Locate the cell with the specified text and output its [X, Y] center coordinate. 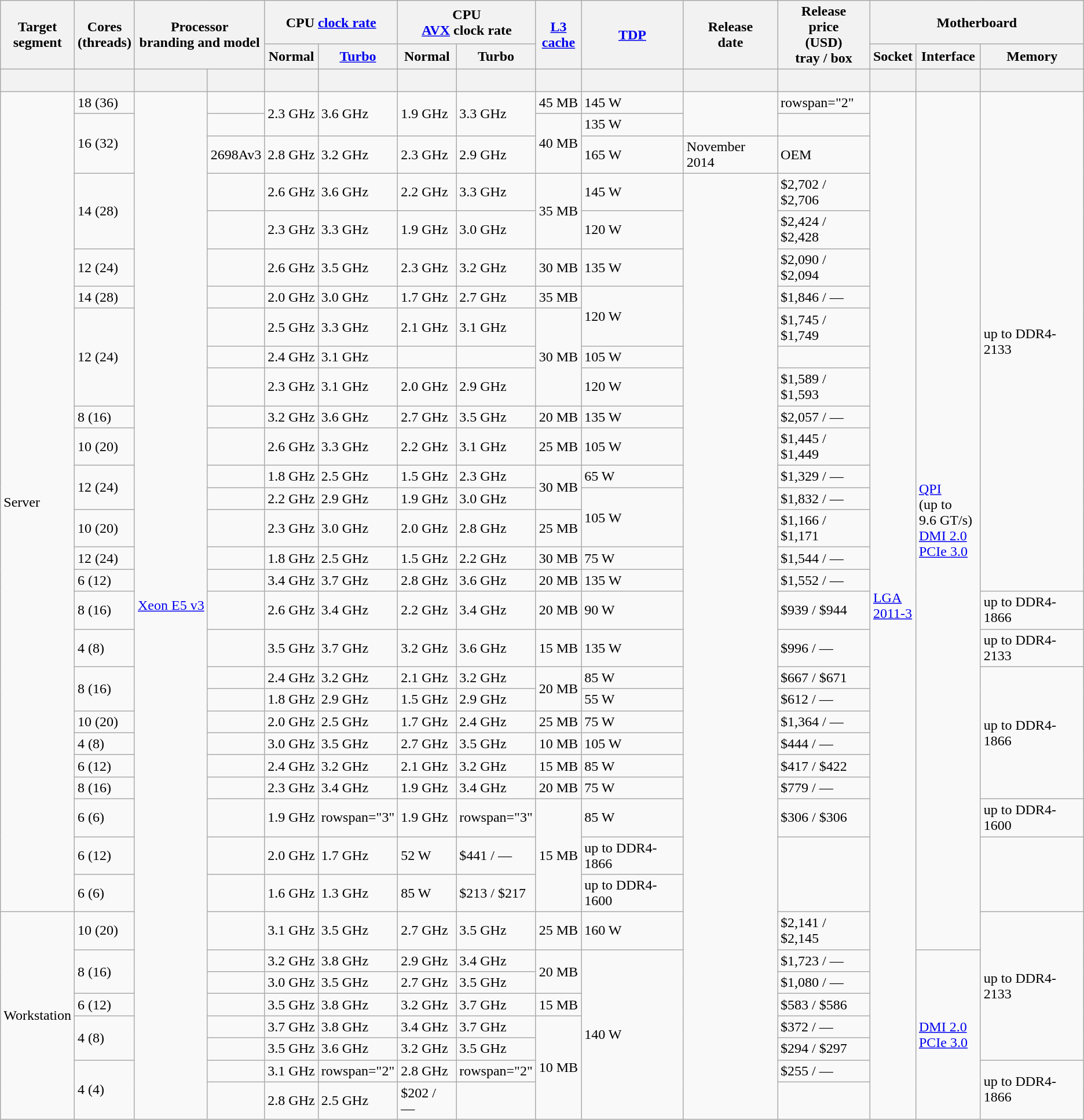
2698Av3 [236, 154]
OEM [824, 154]
65 W [632, 477]
1.3 GHz [358, 893]
$1,329 / — [824, 477]
Targetsegment [38, 35]
$939 / $944 [824, 610]
Server [38, 502]
Socket [893, 57]
Cores(threads) [105, 35]
40 MB [558, 144]
L3cache [558, 35]
$612 / — [824, 700]
$2,141 / $2,145 [824, 931]
$779 / — [824, 788]
QPI (up to9.6 GT/s)DMI 2.0PCIe 3.0 [948, 521]
4 (4) [105, 1090]
$1,589 / $1,593 [824, 387]
$417 / $422 [824, 766]
140 W [632, 1034]
$255 / — [824, 1071]
Motherboard [976, 22]
$2,090 / $2,094 [824, 268]
$1,723 / — [824, 961]
160 W [632, 931]
$372 / — [824, 1027]
$583 / $586 [824, 1005]
55 W [632, 700]
$667 / $671 [824, 678]
Interface [948, 57]
Processorbranding and model [199, 35]
Releaseprice(USD)tray / box [824, 35]
90 W [632, 610]
$1,166 / $1,171 [824, 528]
$1,445 / $1,449 [824, 447]
Xeon E5 v3 [171, 606]
CPU clock rate [331, 22]
$996 / — [824, 647]
45 MB [558, 103]
Memory [1032, 57]
$294 / $297 [824, 1049]
$1,832 / — [824, 499]
LGA2011-3 [893, 606]
Workstation [38, 1016]
$213 / $217 [496, 893]
1.6 GHz [291, 893]
November 2014 [730, 154]
16 (32) [105, 144]
18 (36) [105, 103]
$1,544 / — [824, 558]
DMI 2.0PCIe 3.0 [948, 1034]
$2,424 / $2,428 [824, 229]
$1,364 / — [824, 722]
$2,702 / $2,706 [824, 192]
$1,552 / — [824, 580]
$2,057 / — [824, 416]
TDP [632, 35]
CPUAVX clock rate [467, 22]
$1,846 / — [824, 297]
165 W [632, 154]
$1,745 / $1,749 [824, 327]
$441 / — [496, 855]
$306 / $306 [824, 818]
$1,080 / — [824, 983]
Releasedate [730, 35]
52 W [427, 855]
$202 / — [427, 1100]
$444 / — [824, 744]
